Capture the cell that displays the provided text and extract its [X, Y] central coordinate. 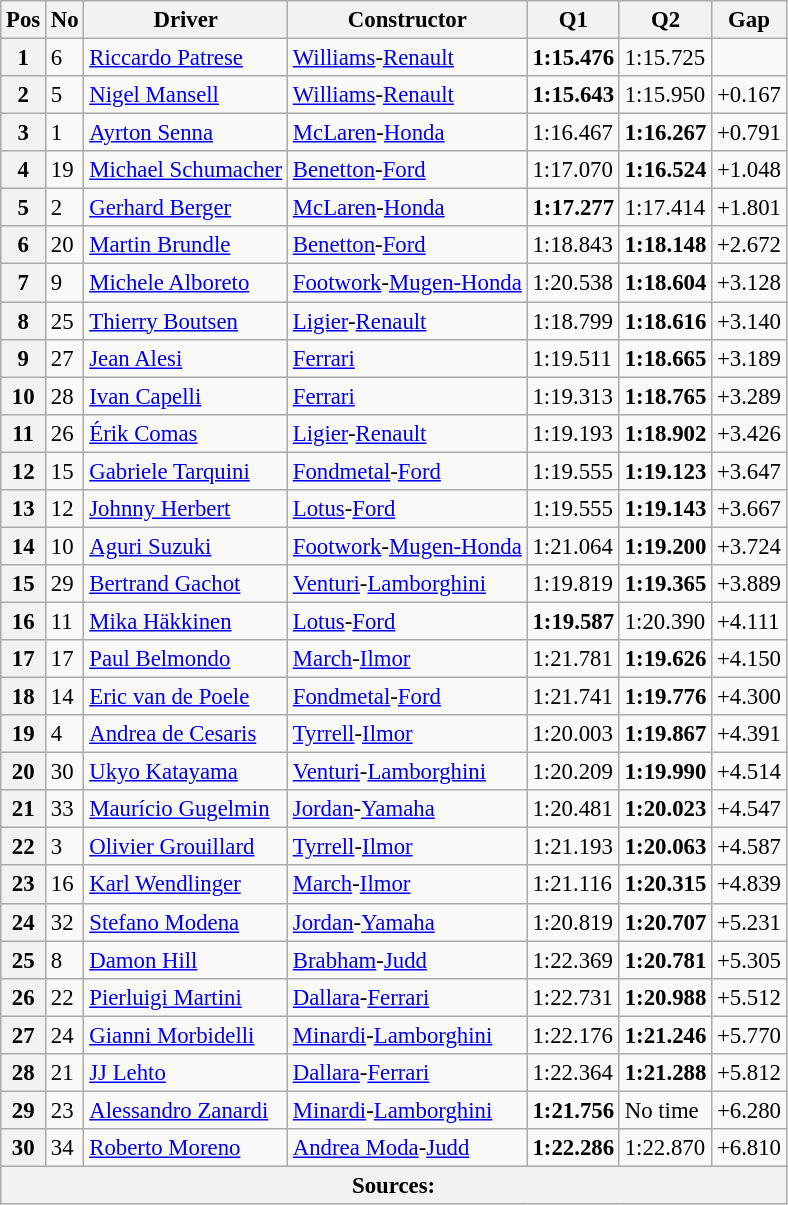
Andrea de Cesaris [186, 734]
Riccardo Patrese [186, 58]
+3.289 [750, 396]
Gabriele Tarquini [186, 471]
1:17.277 [573, 208]
1:18.604 [665, 283]
+3.128 [750, 283]
1:22.731 [573, 997]
1:19.776 [665, 697]
1:19.867 [665, 734]
No time [665, 1110]
Thierry Boutsen [186, 321]
+3.889 [750, 584]
1:19.819 [573, 584]
JJ Lehto [186, 1073]
13 [24, 509]
Aguri Suzuki [186, 546]
1:19.365 [665, 584]
+1.048 [750, 170]
1:20.819 [573, 922]
Ayrton Senna [186, 133]
Brabham-Judd [407, 960]
1:18.765 [665, 396]
1:20.390 [665, 621]
1:21.288 [665, 1073]
Roberto Moreno [186, 1148]
Jean Alesi [186, 358]
Pos [24, 20]
Johnny Herbert [186, 509]
Gianni Morbidelli [186, 1035]
32 [65, 922]
Andrea Moda-Judd [407, 1148]
+4.391 [750, 734]
Martin Brundle [186, 245]
1:20.707 [665, 922]
1:21.246 [665, 1035]
+6.280 [750, 1110]
Michele Alboreto [186, 283]
Pierluigi Martini [186, 997]
Eric van de Poele [186, 697]
Q2 [665, 20]
1:16.524 [665, 170]
Olivier Grouillard [186, 847]
1:20.209 [573, 772]
+4.111 [750, 621]
1:20.063 [665, 847]
1:16.467 [573, 133]
Alessandro Zanardi [186, 1110]
+5.231 [750, 922]
Maurício Gugelmin [186, 809]
Sources: [394, 1185]
Stefano Modena [186, 922]
1:18.799 [573, 321]
1:20.781 [665, 960]
Constructor [407, 20]
+3.189 [750, 358]
1:19.143 [665, 509]
7 [24, 283]
1:21.756 [573, 1110]
1:21.781 [573, 659]
Karl Wendlinger [186, 885]
1:18.902 [665, 433]
+5.305 [750, 960]
+4.300 [750, 697]
+0.167 [750, 95]
+4.150 [750, 659]
1:19.193 [573, 433]
Ivan Capelli [186, 396]
1:22.369 [573, 960]
+3.724 [750, 546]
1:22.286 [573, 1148]
1:19.587 [573, 621]
Ukyo Katayama [186, 772]
1:19.123 [665, 471]
+3.667 [750, 509]
Nigel Mansell [186, 95]
1:17.414 [665, 208]
Gap [750, 20]
1:21.193 [573, 847]
+3.426 [750, 433]
+3.647 [750, 471]
+4.547 [750, 809]
1:20.315 [665, 885]
33 [65, 809]
+5.512 [750, 997]
+4.839 [750, 885]
No [65, 20]
1:19.313 [573, 396]
1:15.476 [573, 58]
1:20.023 [665, 809]
34 [65, 1148]
1:15.725 [665, 58]
Driver [186, 20]
1:20.003 [573, 734]
1:16.267 [665, 133]
1:19.511 [573, 358]
1:22.176 [573, 1035]
Paul Belmondo [186, 659]
+6.810 [750, 1148]
+0.791 [750, 133]
+3.140 [750, 321]
+5.812 [750, 1073]
1:17.070 [573, 170]
Bertrand Gachot [186, 584]
Damon Hill [186, 960]
Érik Comas [186, 433]
Mika Häkkinen [186, 621]
1:20.538 [573, 283]
1:21.116 [573, 885]
1:15.643 [573, 95]
1:22.870 [665, 1148]
+1.801 [750, 208]
1:15.950 [665, 95]
1:20.988 [665, 997]
Q1 [573, 20]
1:20.481 [573, 809]
1:18.665 [665, 358]
18 [24, 697]
1:21.741 [573, 697]
Michael Schumacher [186, 170]
1:21.064 [573, 546]
1:19.990 [665, 772]
+5.770 [750, 1035]
+4.514 [750, 772]
1:18.843 [573, 245]
1:18.148 [665, 245]
1:22.364 [573, 1073]
+2.672 [750, 245]
1:19.200 [665, 546]
1:18.616 [665, 321]
+4.587 [750, 847]
Gerhard Berger [186, 208]
1:19.626 [665, 659]
